Provide the (x, y) coordinate of the cell's center where the given text is located.  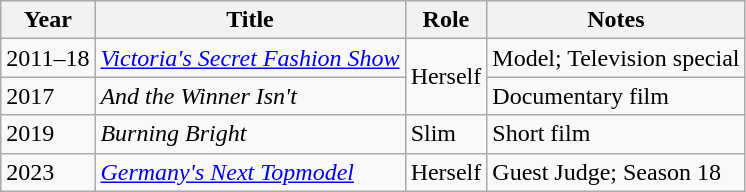
Germany's Next Topmodel (250, 172)
Documentary film (616, 96)
Slim (446, 134)
And the Winner Isn't (250, 96)
Guest Judge; Season 18 (616, 172)
Short film (616, 134)
Victoria's Secret Fashion Show (250, 58)
2017 (48, 96)
Model; Television special (616, 58)
Burning Bright (250, 134)
Year (48, 20)
2019 (48, 134)
Title (250, 20)
Role (446, 20)
2011–18 (48, 58)
Notes (616, 20)
2023 (48, 172)
